Provide the [x, y] coordinate of the cell's center where the given text is located.  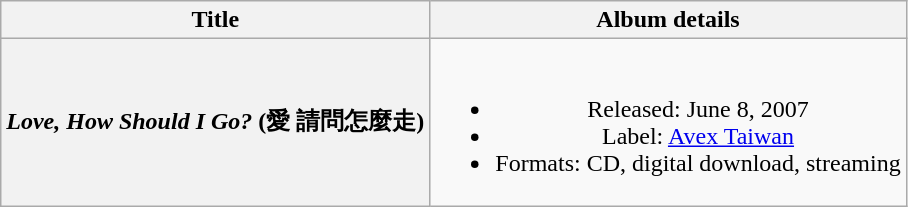
Released: June 8, 2007Label: Avex TaiwanFormats: CD, digital download, streaming [668, 122]
Title [216, 20]
Love, How Should I Go? (愛 請問怎麼走) [216, 122]
Album details [668, 20]
